Capture the cell that displays the provided text and extract its [X, Y] central coordinate. 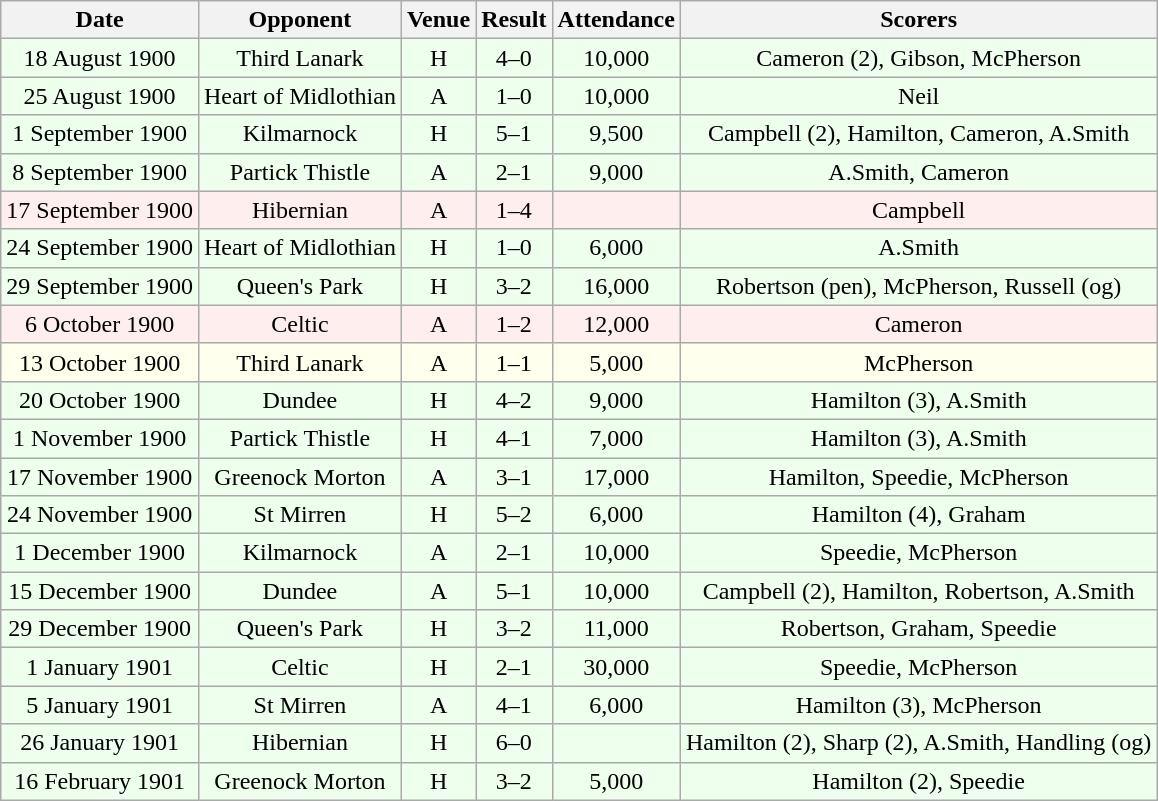
6 October 1900 [100, 324]
Result [514, 20]
7,000 [616, 438]
25 August 1900 [100, 96]
8 September 1900 [100, 172]
5 January 1901 [100, 705]
Attendance [616, 20]
Hamilton (2), Sharp (2), A.Smith, Handling (og) [918, 743]
26 January 1901 [100, 743]
11,000 [616, 629]
6–0 [514, 743]
Scorers [918, 20]
17,000 [616, 477]
Neil [918, 96]
3–1 [514, 477]
Date [100, 20]
1 December 1900 [100, 553]
1–2 [514, 324]
Campbell (2), Hamilton, Cameron, A.Smith [918, 134]
1 January 1901 [100, 667]
Campbell (2), Hamilton, Robertson, A.Smith [918, 591]
29 December 1900 [100, 629]
Cameron [918, 324]
16 February 1901 [100, 781]
Campbell [918, 210]
Cameron (2), Gibson, McPherson [918, 58]
29 September 1900 [100, 286]
Hamilton (2), Speedie [918, 781]
Robertson (pen), McPherson, Russell (og) [918, 286]
16,000 [616, 286]
5–2 [514, 515]
20 October 1900 [100, 400]
McPherson [918, 362]
17 November 1900 [100, 477]
Hamilton (4), Graham [918, 515]
1 September 1900 [100, 134]
A.Smith, Cameron [918, 172]
15 December 1900 [100, 591]
18 August 1900 [100, 58]
4–2 [514, 400]
1 November 1900 [100, 438]
1–4 [514, 210]
4–0 [514, 58]
Hamilton (3), McPherson [918, 705]
Opponent [300, 20]
9,500 [616, 134]
30,000 [616, 667]
A.Smith [918, 248]
Robertson, Graham, Speedie [918, 629]
12,000 [616, 324]
17 September 1900 [100, 210]
Hamilton, Speedie, McPherson [918, 477]
24 September 1900 [100, 248]
Venue [438, 20]
1–1 [514, 362]
13 October 1900 [100, 362]
24 November 1900 [100, 515]
